Find where the given text appears and provide that cell's center as (x, y) coordinate. 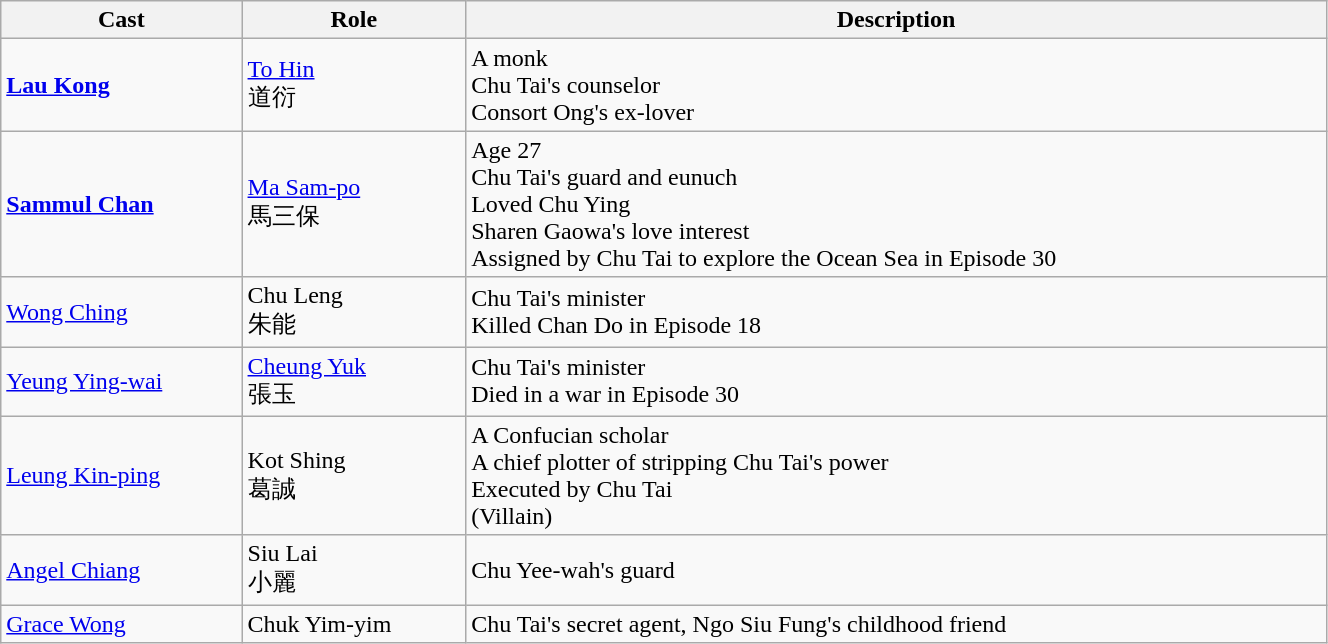
Role (354, 20)
Angel Chiang (122, 570)
Wong Ching (122, 312)
Age 27Chu Tai's guard and eunuchLoved Chu YingSharen Gaowa's love interestAssigned by Chu Tai to explore the Ocean Sea in Episode 30 (896, 204)
Description (896, 20)
A Confucian scholarA chief plotter of stripping Chu Tai's powerExecuted by Chu Tai(Villain) (896, 476)
Cheung Yuk張玉 (354, 381)
Chu Yee-wah's guard (896, 570)
Sammul Chan (122, 204)
A monkChu Tai's counselorConsort Ong's ex-lover (896, 85)
Chuk Yim-yim (354, 624)
To Hin道衍 (354, 85)
Ma Sam-po馬三保 (354, 204)
Siu Lai小麗 (354, 570)
Chu Tai's ministerKilled Chan Do in Episode 18 (896, 312)
Grace Wong (122, 624)
Chu Tai's ministerDied in a war in Episode 30 (896, 381)
Kot Shing葛誠 (354, 476)
Chu Tai's secret agent, Ngo Siu Fung's childhood friend (896, 624)
Leung Kin-ping (122, 476)
Yeung Ying-wai (122, 381)
Chu Leng朱能 (354, 312)
Cast (122, 20)
Lau Kong (122, 85)
